Provide the (x, y) coordinate of the cell's center where the given text is located.  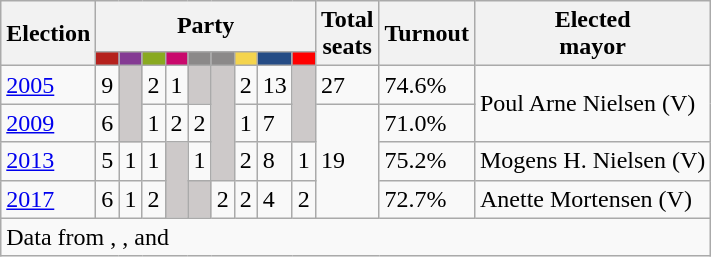
Totalseats (347, 34)
71.0% (427, 123)
Anette Mortensen (V) (592, 199)
7 (274, 123)
Data from , , and (356, 237)
9 (108, 85)
2009 (48, 123)
2005 (48, 85)
Mogens H. Nielsen (V) (592, 161)
2013 (48, 161)
2017 (48, 199)
Poul Arne Nielsen (V) (592, 104)
Party (206, 26)
Turnout (427, 34)
19 (347, 161)
Electedmayor (592, 34)
13 (274, 85)
4 (274, 199)
27 (347, 85)
Election (48, 34)
5 (108, 161)
74.6% (427, 85)
8 (274, 161)
75.2% (427, 161)
72.7% (427, 199)
